Determine the [x, y] coordinate at the center of the cell enclosing the given text.  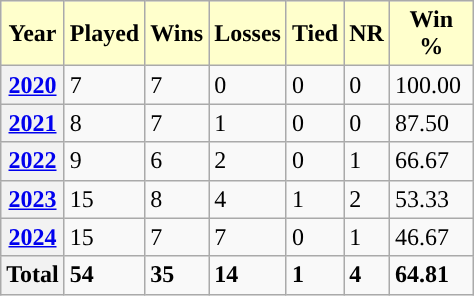
53.33 [431, 199]
35 [177, 275]
9 [104, 161]
Played [104, 34]
Losses [248, 34]
Total [33, 275]
Year [33, 34]
2020 [33, 85]
2023 [33, 199]
66.67 [431, 161]
46.67 [431, 237]
Tied [314, 34]
2021 [33, 123]
2022 [33, 161]
14 [248, 275]
Wins [177, 34]
54 [104, 275]
100.00 [431, 85]
Win % [431, 34]
2024 [33, 237]
NR [367, 34]
6 [177, 161]
87.50 [431, 123]
64.81 [431, 275]
